Detect which cell encompasses the target text, then output its [X, Y] center coordinate. 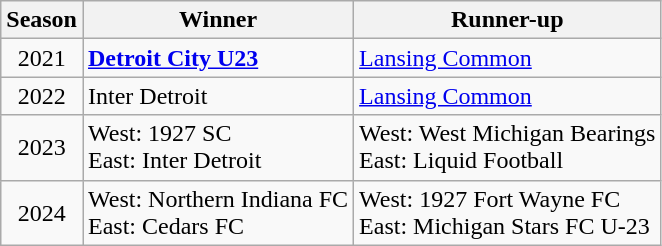
2023 [42, 148]
West: 1927 SCEast: Inter Detroit [218, 148]
Season [42, 20]
West: West Michigan BearingsEast: Liquid Football [508, 148]
2022 [42, 96]
Runner-up [508, 20]
2024 [42, 212]
Detroit City U23 [218, 58]
Winner [218, 20]
West: 1927 Fort Wayne FCEast: Michigan Stars FC U-23 [508, 212]
2021 [42, 58]
Inter Detroit [218, 96]
West: Northern Indiana FCEast: Cedars FC [218, 212]
